Determine the (X, Y) coordinate at the center of the cell enclosing the given text.  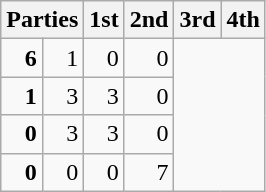
Parties (42, 20)
7 (149, 172)
1st (104, 20)
3rd (198, 20)
6 (22, 58)
4th (243, 20)
2nd (149, 20)
